Provide the [X, Y] coordinate of the cell's center where the given text is located.  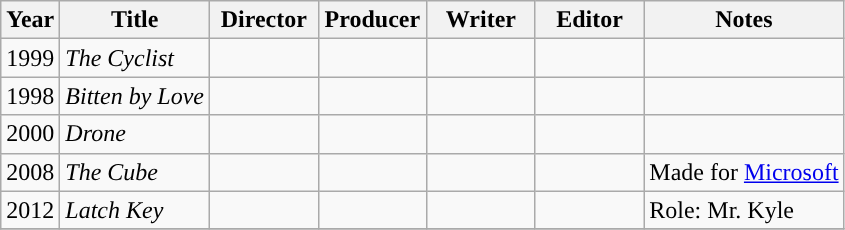
Notes [744, 20]
Bitten by Love [135, 96]
The Cube [135, 172]
1999 [30, 58]
1998 [30, 96]
Latch Key [135, 210]
Title [135, 20]
Writer [482, 20]
Editor [590, 20]
Role: Mr. Kyle [744, 210]
Producer [372, 20]
2008 [30, 172]
Made for Microsoft [744, 172]
Drone [135, 134]
The Cyclist [135, 58]
2000 [30, 134]
2012 [30, 210]
Director [264, 20]
Year [30, 20]
